For the text-containing cell, return its midpoint in (x, y) coordinate format. 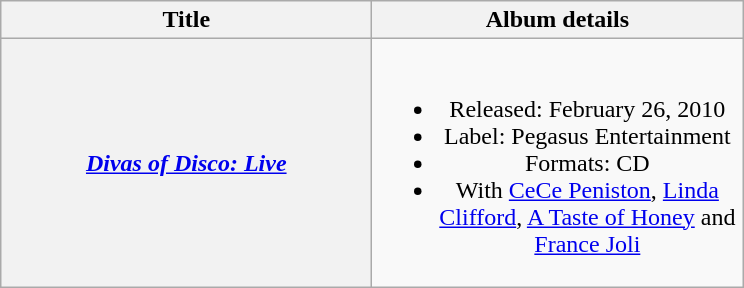
Released: February 26, 2010Label: Pegasus EntertainmentFormats: CDWith CeCe Peniston, Linda Clifford, A Taste of Honey and France Joli (558, 163)
Album details (558, 20)
Title (186, 20)
Divas of Disco: Live (186, 163)
